Return (x, y) of the center of cell containing provided text 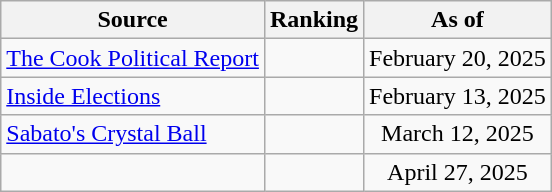
February 20, 2025 (458, 58)
As of (458, 20)
Source (133, 20)
The Cook Political Report (133, 58)
Ranking (314, 20)
Inside Elections (133, 96)
March 12, 2025 (458, 134)
Sabato's Crystal Ball (133, 134)
April 27, 2025 (458, 172)
February 13, 2025 (458, 96)
